Search for the cell housing the specified text and yield its (x, y) center coordinate. 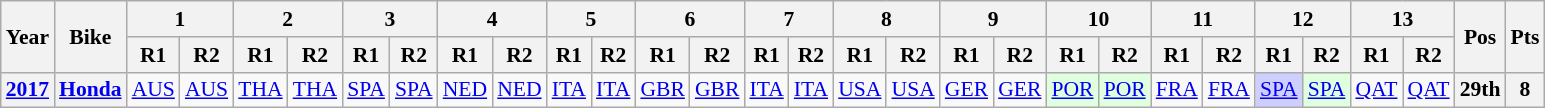
13 (1402, 19)
Bike (90, 36)
12 (1302, 19)
Pos (1480, 36)
9 (994, 19)
10 (1098, 19)
6 (690, 19)
Honda (90, 90)
7 (788, 19)
3 (390, 19)
2017 (28, 90)
1 (180, 19)
Pts (1526, 36)
Year (28, 36)
4 (492, 19)
5 (592, 19)
11 (1203, 19)
2 (288, 19)
29th (1480, 90)
